Provide the [X, Y] coordinate of the cell's center where the given text is located.  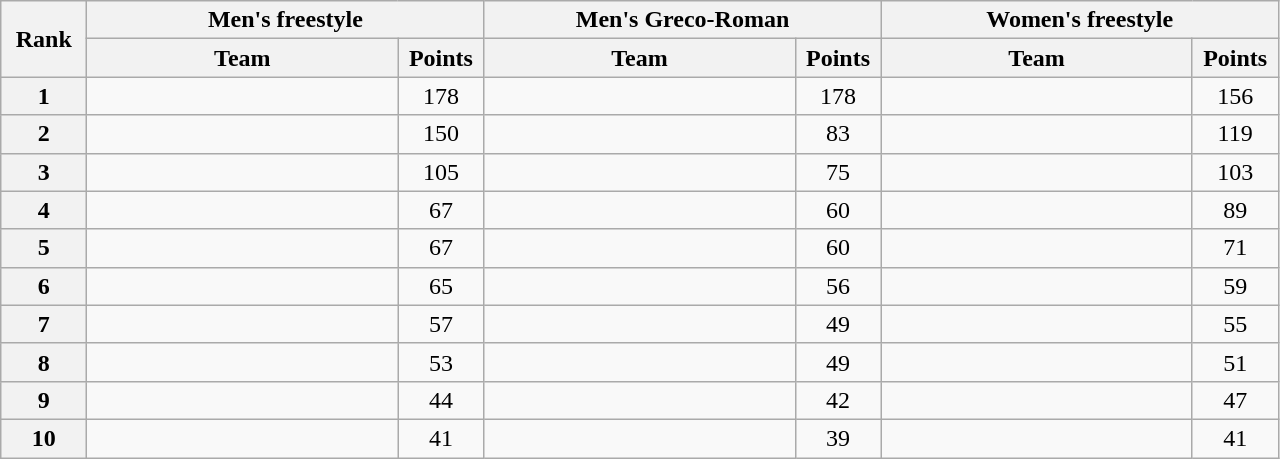
7 [44, 324]
9 [44, 400]
Men's freestyle [286, 20]
44 [441, 400]
103 [1235, 172]
10 [44, 438]
8 [44, 362]
51 [1235, 362]
39 [838, 438]
55 [1235, 324]
Rank [44, 39]
1 [44, 96]
150 [441, 134]
4 [44, 210]
57 [441, 324]
56 [838, 286]
Men's Greco-Roman [682, 20]
59 [1235, 286]
2 [44, 134]
53 [441, 362]
75 [838, 172]
71 [1235, 248]
89 [1235, 210]
Women's freestyle [1080, 20]
156 [1235, 96]
65 [441, 286]
105 [441, 172]
47 [1235, 400]
6 [44, 286]
83 [838, 134]
5 [44, 248]
119 [1235, 134]
3 [44, 172]
42 [838, 400]
